Determine the (X, Y) coordinate at the center of the cell enclosing the given text.  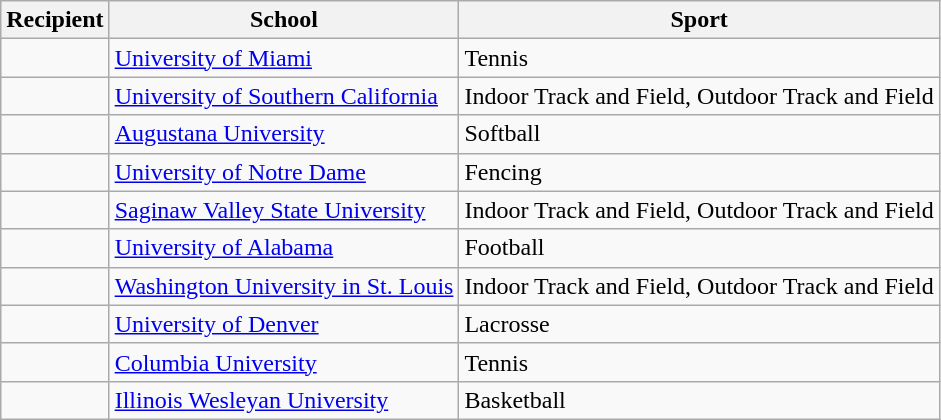
Washington University in St. Louis (284, 286)
University of Alabama (284, 248)
Fencing (699, 172)
Saginaw Valley State University (284, 210)
Augustana University (284, 134)
Basketball (699, 400)
Illinois Wesleyan University (284, 400)
Sport (699, 20)
Softball (699, 134)
Columbia University (284, 362)
University of Denver (284, 324)
University of Notre Dame (284, 172)
University of Southern California (284, 96)
Recipient (55, 20)
University of Miami (284, 58)
School (284, 20)
Football (699, 248)
Lacrosse (699, 324)
